Identify which cell holds the provided text, then report its [x, y] central coordinate. 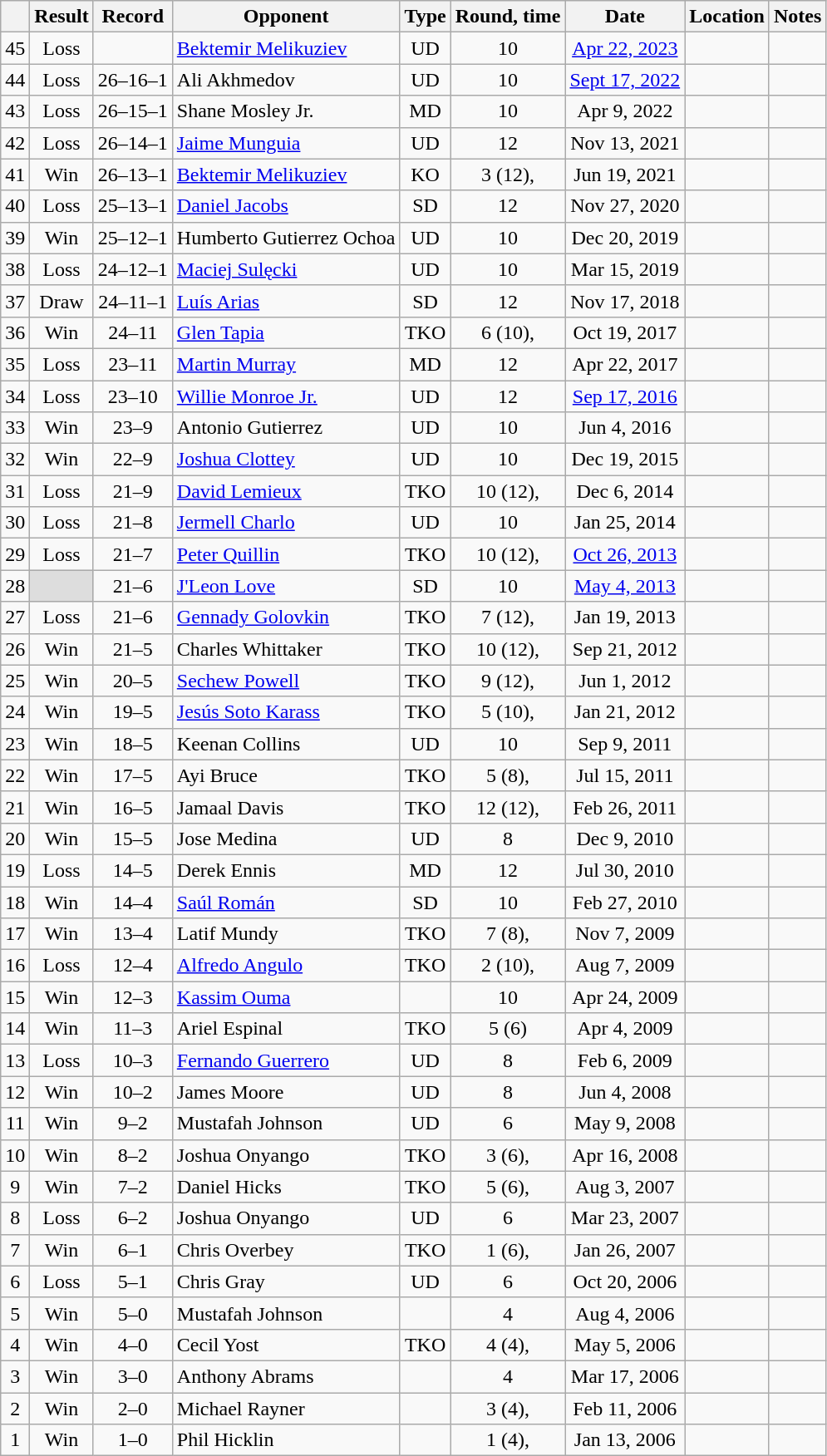
26–14–1 [133, 143]
Apr 4, 2009 [625, 1029]
Oct 26, 2013 [625, 554]
14–4 [133, 902]
3 [15, 1376]
Derek Ennis [286, 870]
Round, time [508, 17]
Jose Medina [286, 839]
Aug 4, 2006 [625, 1313]
2 (10), [508, 966]
21 [15, 807]
Oct 20, 2006 [625, 1281]
Jun 19, 2021 [625, 175]
Draw [62, 301]
2 [15, 1409]
Jan 19, 2013 [625, 617]
26–16–1 [133, 80]
Feb 26, 2011 [625, 807]
5–0 [133, 1313]
Peter Quillin [286, 554]
Record [133, 17]
43 [15, 111]
Jan 26, 2007 [625, 1250]
12–4 [133, 966]
9 (12), [508, 681]
6–2 [133, 1218]
Jun 1, 2012 [625, 681]
35 [15, 364]
26 [15, 649]
18–5 [133, 744]
Saúl Román [286, 902]
Charles Whittaker [286, 649]
25–13–1 [133, 206]
45 [15, 48]
14–5 [133, 870]
Keenan Collins [286, 744]
6–1 [133, 1250]
Jan 25, 2014 [625, 523]
1–0 [133, 1440]
Location [727, 17]
24 [15, 712]
Apr 16, 2008 [625, 1155]
3 (6), [508, 1155]
19 [15, 870]
20 [15, 839]
34 [15, 396]
23–10 [133, 396]
7–2 [133, 1187]
30 [15, 523]
Date [625, 17]
22 [15, 775]
7 (12), [508, 617]
3–0 [133, 1376]
18 [15, 902]
13 [15, 1060]
25 [15, 681]
May 5, 2006 [625, 1345]
21–8 [133, 523]
Chris Overbey [286, 1250]
Cecil Yost [286, 1345]
21–9 [133, 491]
Ali Akhmedov [286, 80]
J'Leon Love [286, 586]
22–9 [133, 460]
Apr 24, 2009 [625, 997]
17–5 [133, 775]
Jesús Soto Karass [286, 712]
9 [15, 1187]
Martin Murray [286, 364]
1 (4), [508, 1440]
13–4 [133, 934]
8–2 [133, 1155]
Gennady Golovkin [286, 617]
Feb 6, 2009 [625, 1060]
Luís Arias [286, 301]
Notes [797, 17]
24–12–1 [133, 269]
24–11 [133, 332]
36 [15, 332]
Jan 21, 2012 [625, 712]
Latif Mundy [286, 934]
Nov 17, 2018 [625, 301]
25–12–1 [133, 238]
27 [15, 617]
23–9 [133, 428]
Mar 23, 2007 [625, 1218]
Sept 17, 2022 [625, 80]
1 [15, 1440]
2–0 [133, 1409]
5 (6) [508, 1029]
3 (4), [508, 1409]
16 [15, 966]
3 (12), [508, 175]
Jun 4, 2016 [625, 428]
11 [15, 1124]
Feb 27, 2010 [625, 902]
38 [15, 269]
Mar 17, 2006 [625, 1376]
4–0 [133, 1345]
19–5 [133, 712]
Dec 9, 2010 [625, 839]
Nov 7, 2009 [625, 934]
Jamaal Davis [286, 807]
Apr 22, 2023 [625, 48]
17 [15, 934]
21–5 [133, 649]
Result [62, 17]
31 [15, 491]
Kassim Ouma [286, 997]
Glen Tapia [286, 332]
12 (12), [508, 807]
Daniel Hicks [286, 1187]
James Moore [286, 1092]
10–3 [133, 1060]
10–2 [133, 1092]
Dec 19, 2015 [625, 460]
Type [426, 17]
23–11 [133, 364]
29 [15, 554]
Phil Hicklin [286, 1440]
Antonio Gutierrez [286, 428]
Joshua Clottey [286, 460]
21–7 [133, 554]
4 (4), [508, 1345]
5–1 [133, 1281]
15 [15, 997]
7 (8), [508, 934]
24–11–1 [133, 301]
David Lemieux [286, 491]
16–5 [133, 807]
Apr 9, 2022 [625, 111]
Michael Rayner [286, 1409]
Jan 13, 2006 [625, 1440]
5 [15, 1313]
Dec 6, 2014 [625, 491]
Oct 19, 2017 [625, 332]
23 [15, 744]
Nov 27, 2020 [625, 206]
39 [15, 238]
Mar 15, 2019 [625, 269]
Daniel Jacobs [286, 206]
9–2 [133, 1124]
Jermell Charlo [286, 523]
5 (10), [508, 712]
Humberto Gutierrez Ochoa [286, 238]
37 [15, 301]
Ariel Espinal [286, 1029]
20–5 [133, 681]
Sep 17, 2016 [625, 396]
Maciej Sulęcki [286, 269]
Opponent [286, 17]
Dec 20, 2019 [625, 238]
Jul 15, 2011 [625, 775]
Sep 21, 2012 [625, 649]
Fernando Guerrero [286, 1060]
Jul 30, 2010 [625, 870]
Shane Mosley Jr. [286, 111]
7 [15, 1250]
Ayi Bruce [286, 775]
44 [15, 80]
5 (6), [508, 1187]
33 [15, 428]
Jun 4, 2008 [625, 1092]
15–5 [133, 839]
Alfredo Angulo [286, 966]
Willie Monroe Jr. [286, 396]
Nov 13, 2021 [625, 143]
Anthony Abrams [286, 1376]
6 (10), [508, 332]
May 9, 2008 [625, 1124]
28 [15, 586]
Sechew Powell [286, 681]
26–13–1 [133, 175]
11–3 [133, 1029]
32 [15, 460]
14 [15, 1029]
KO [426, 175]
Jaime Munguia [286, 143]
12–3 [133, 997]
Chris Gray [286, 1281]
40 [15, 206]
26–15–1 [133, 111]
Apr 22, 2017 [625, 364]
Aug 7, 2009 [625, 966]
1 (6), [508, 1250]
Feb 11, 2006 [625, 1409]
41 [15, 175]
Aug 3, 2007 [625, 1187]
May 4, 2013 [625, 586]
Sep 9, 2011 [625, 744]
5 (8), [508, 775]
42 [15, 143]
